Extract the [x, y] coordinate from the center of the cell holding the provided text.  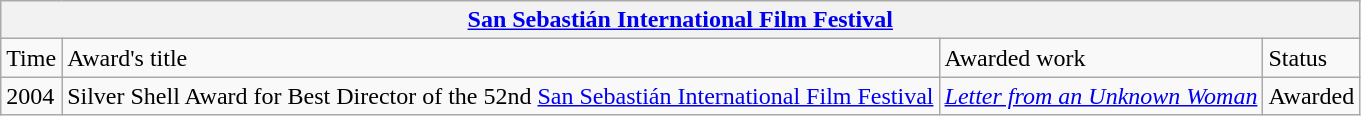
Status [1312, 58]
2004 [32, 96]
Awarded work [1101, 58]
Letter from an Unknown Woman [1101, 96]
Awarded [1312, 96]
Silver Shell Award for Best Director of the 52nd San Sebastián International Film Festival [500, 96]
Award's title [500, 58]
Time [32, 58]
San Sebastián International Film Festival [680, 20]
